Find where the given text appears and provide that cell's center as [x, y] coordinate. 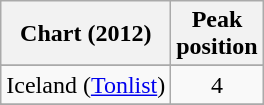
Chart (2012) [86, 34]
Iceland (Tonlist) [86, 85]
4 [217, 85]
Peakposition [217, 34]
